From the cell containing the given text, extract its center point as (X, Y) coordinate. 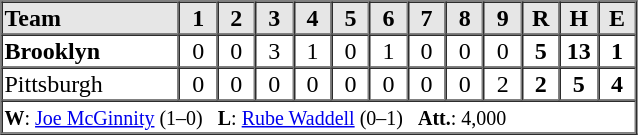
W: Joe McGinnity (1–0) L: Rube Waddell (0–1) Att.: 4,000 (319, 116)
Pittsburgh (91, 84)
13 (579, 50)
Team (91, 18)
H (579, 18)
E (617, 18)
R (541, 18)
Brooklyn (91, 50)
9 (503, 18)
7 (427, 18)
8 (465, 18)
6 (388, 18)
